Provide the [x, y] coordinate of the cell's center where the given text is located.  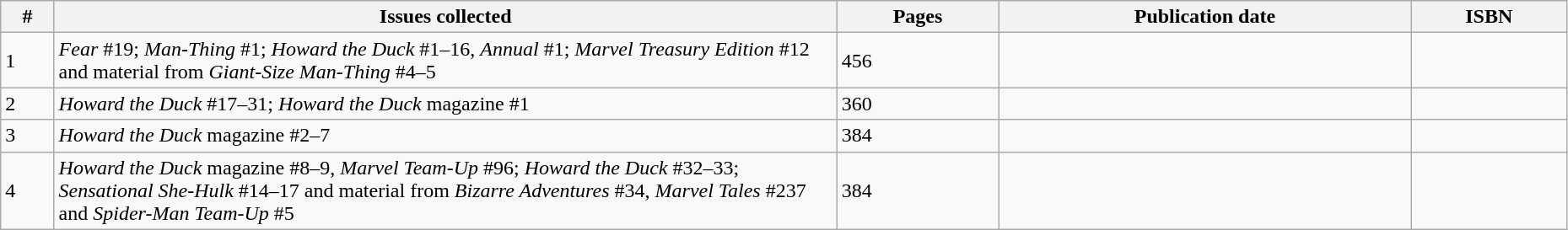
1 [27, 61]
Howard the Duck magazine #2–7 [445, 136]
ISBN [1489, 17]
Fear #19; Man-Thing #1; Howard the Duck #1–16, Annual #1; Marvel Treasury Edition #12 and material from Giant-Size Man-Thing #4–5 [445, 61]
# [27, 17]
456 [918, 61]
360 [918, 104]
2 [27, 104]
4 [27, 190]
Howard the Duck #17–31; Howard the Duck magazine #1 [445, 104]
Issues collected [445, 17]
3 [27, 136]
Pages [918, 17]
Publication date [1205, 17]
